Locate the cell with the specified text and output its [X, Y] center coordinate. 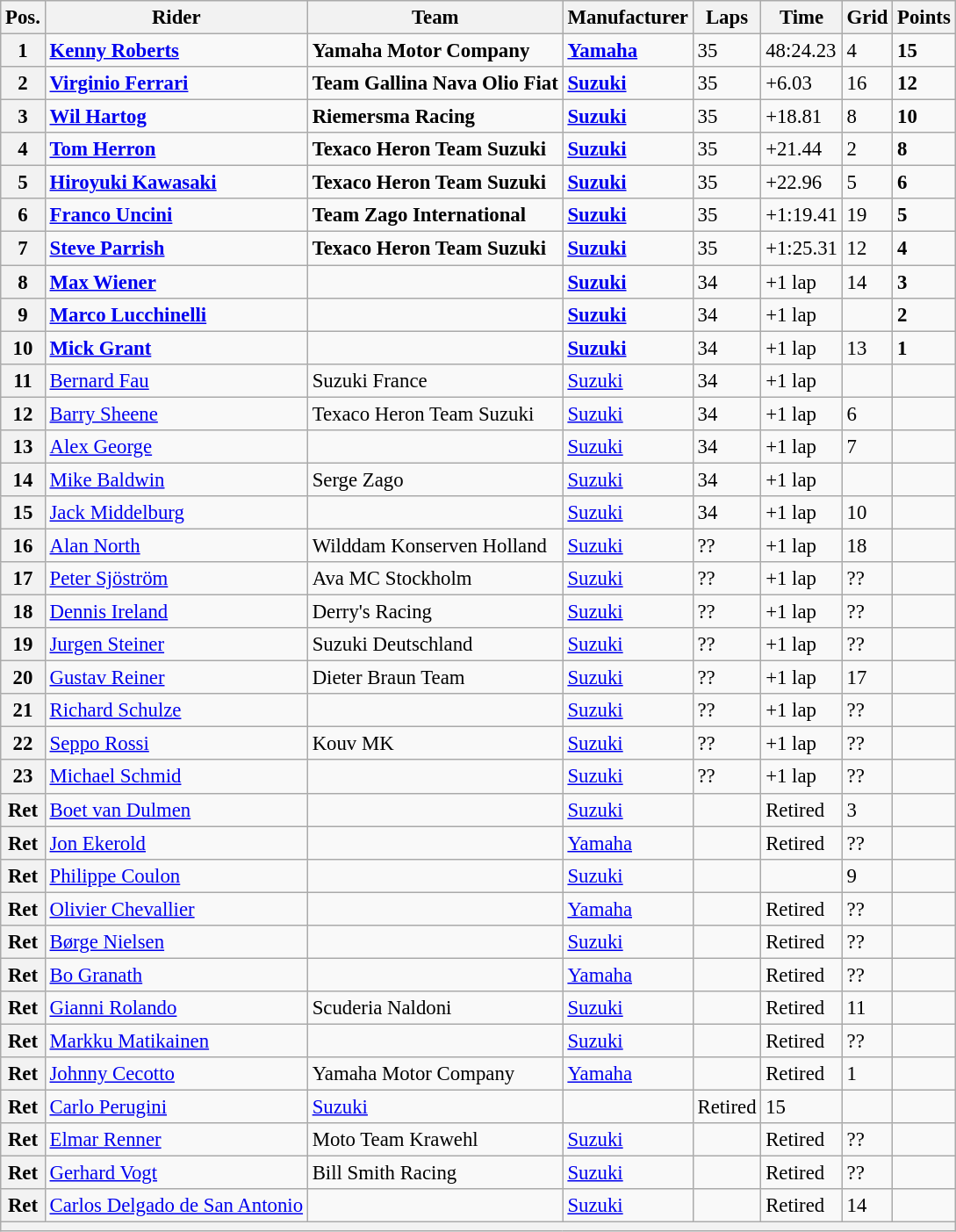
Bo Granath [176, 975]
Børge Nielsen [176, 942]
Johnny Cecotto [176, 1074]
Mike Baldwin [176, 479]
Steve Parrish [176, 249]
Bill Smith Racing [435, 1173]
Michael Schmid [176, 777]
Gianni Rolando [176, 1008]
+22.96 [801, 183]
Dennis Ireland [176, 612]
Manufacturer [628, 18]
Serge Zago [435, 479]
Elmar Renner [176, 1140]
+18.81 [801, 117]
Richard Schulze [176, 710]
Hiroyuki Kawasaki [176, 183]
Boet van Dulmen [176, 810]
Team Gallina Nava Olio Fiat [435, 83]
Marco Lucchinelli [176, 314]
Tom Herron [176, 149]
Barry Sheene [176, 414]
48:24.23 [801, 51]
Time [801, 18]
Max Wiener [176, 282]
Scuderia Naldoni [435, 1008]
Olivier Chevallier [176, 909]
Wilddam Konserven Holland [435, 545]
Kouv MK [435, 744]
Points [924, 18]
Carlos Delgado de San Antonio [176, 1206]
22 [23, 744]
+21.44 [801, 149]
Jurgen Steiner [176, 645]
21 [23, 710]
Moto Team Krawehl [435, 1140]
Markku Matikainen [176, 1041]
Riemersma Racing [435, 117]
Derry's Racing [435, 612]
Bernard Fau [176, 380]
Mick Grant [176, 348]
Jack Middelburg [176, 513]
Ava MC Stockholm [435, 579]
Rider [176, 18]
+1:25.31 [801, 249]
Suzuki France [435, 380]
Kenny Roberts [176, 51]
23 [23, 777]
Team Zago International [435, 215]
Team [435, 18]
Philippe Coulon [176, 875]
20 [23, 678]
Grid [867, 18]
Pos. [23, 18]
Jon Ekerold [176, 843]
Virginio Ferrari [176, 83]
Carlo Perugini [176, 1107]
Gustav Reiner [176, 678]
+1:19.41 [801, 215]
Peter Sjöström [176, 579]
Laps [727, 18]
Franco Uncini [176, 215]
Suzuki Deutschland [435, 645]
Gerhard Vogt [176, 1173]
Seppo Rossi [176, 744]
Alan North [176, 545]
Wil Hartog [176, 117]
+6.03 [801, 83]
Dieter Braun Team [435, 678]
Alex George [176, 447]
